Output the [x, y] coordinate of the center of the cell containing the given text.  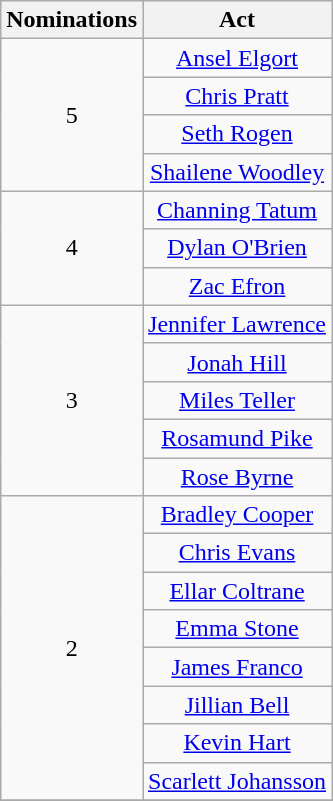
Act [236, 20]
Kevin Hart [236, 743]
James Franco [236, 667]
Jillian Bell [236, 705]
Ansel Elgort [236, 58]
Bradley Cooper [236, 515]
5 [72, 115]
Dylan O'Brien [236, 248]
2 [72, 648]
Jennifer Lawrence [236, 324]
Rose Byrne [236, 477]
4 [72, 248]
Chris Pratt [236, 96]
3 [72, 400]
Seth Rogen [236, 134]
Miles Teller [236, 400]
Nominations [72, 20]
Shailene Woodley [236, 172]
Rosamund Pike [236, 438]
Scarlett Johansson [236, 781]
Zac Efron [236, 286]
Jonah Hill [236, 362]
Chris Evans [236, 553]
Ellar Coltrane [236, 591]
Channing Tatum [236, 210]
Emma Stone [236, 629]
